From the cell containing the given text, extract its center point as (x, y) coordinate. 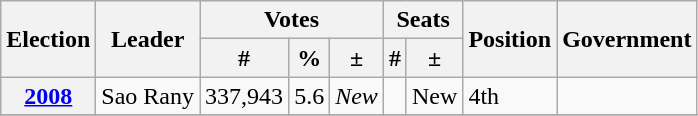
Election (48, 39)
Votes (292, 20)
Government (627, 39)
2008 (48, 96)
337,943 (244, 96)
Seats (422, 20)
4th (510, 96)
5.6 (310, 96)
Sao Rany (148, 96)
Leader (148, 39)
% (310, 58)
Position (510, 39)
